Output the [X, Y] coordinate of the center of the cell containing the given text.  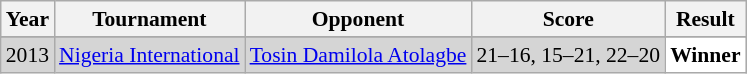
Opponent [358, 19]
Winner [706, 55]
2013 [28, 55]
Score [568, 19]
Tournament [150, 19]
Year [28, 19]
21–16, 15–21, 22–20 [568, 55]
Result [706, 19]
Tosin Damilola Atolagbe [358, 55]
Nigeria International [150, 55]
